Return the (x, y) coordinate for the center point of the cell that contains the specified text.  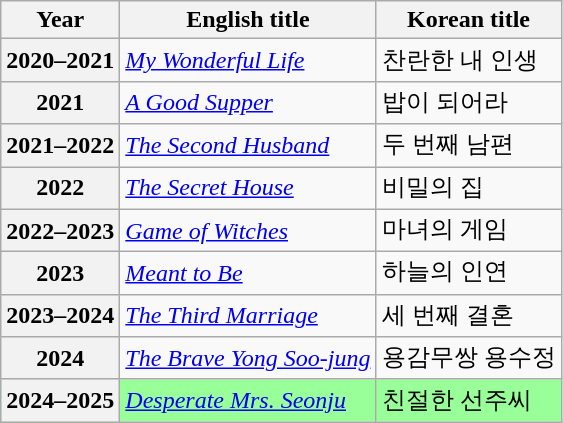
비밀의 집 (468, 188)
2021 (60, 102)
2020–2021 (60, 60)
마녀의 게임 (468, 230)
Year (60, 20)
2023–2024 (60, 316)
Korean title (468, 20)
The Second Husband (248, 146)
A Good Supper (248, 102)
밥이 되어라 (468, 102)
2022 (60, 188)
The Brave Yong Soo-jung (248, 358)
Desperate Mrs. Seonju (248, 400)
The Third Marriage (248, 316)
English title (248, 20)
찬란한 내 인생 (468, 60)
The Secret House (248, 188)
2022–2023 (60, 230)
Game of Witches (248, 230)
친절한 선주씨 (468, 400)
세 번째 결혼 (468, 316)
Meant to Be (248, 274)
두 번째 남편 (468, 146)
2024–2025 (60, 400)
2024 (60, 358)
용감무쌍 용수정 (468, 358)
2021–2022 (60, 146)
My Wonderful Life (248, 60)
2023 (60, 274)
하늘의 인연 (468, 274)
